Locate the cell with the specified text and output its (X, Y) center coordinate. 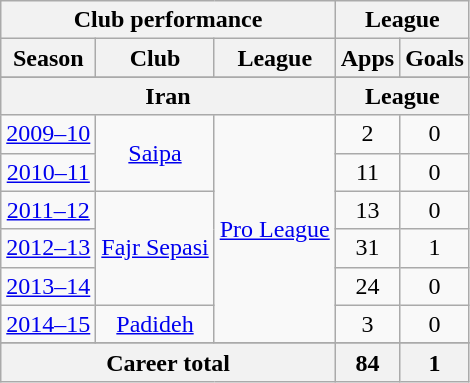
31 (367, 248)
Padideh (155, 324)
Season (48, 58)
3 (367, 324)
Goals (435, 58)
13 (367, 210)
Apps (367, 58)
2013–14 (48, 286)
24 (367, 286)
11 (367, 172)
Club performance (168, 20)
2011–12 (48, 210)
2012–13 (48, 248)
2010–11 (48, 172)
2009–10 (48, 134)
Career total (168, 362)
Iran (168, 96)
Saipa (155, 153)
Fajr Sepasi (155, 248)
2014–15 (48, 324)
2 (367, 134)
Club (155, 58)
Pro League (274, 229)
84 (367, 362)
